Capture the cell that displays the provided text and extract its (x, y) central coordinate. 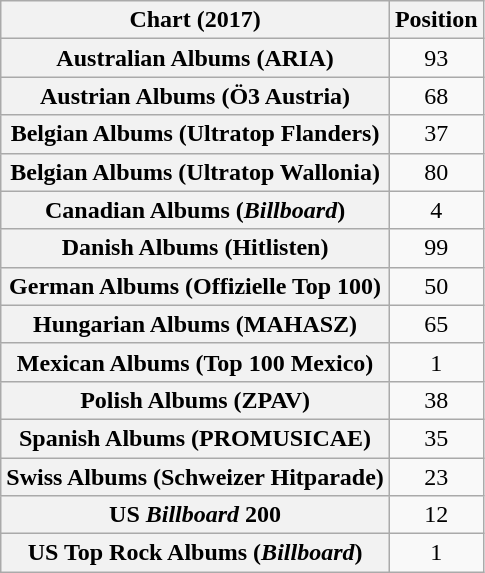
Polish Albums (ZPAV) (196, 400)
38 (436, 400)
12 (436, 515)
US Billboard 200 (196, 515)
Danish Albums (Hitlisten) (196, 248)
Spanish Albums (PROMUSICAE) (196, 438)
Australian Albums (ARIA) (196, 58)
US Top Rock Albums (Billboard) (196, 553)
50 (436, 286)
37 (436, 134)
99 (436, 248)
35 (436, 438)
80 (436, 172)
German Albums (Offizielle Top 100) (196, 286)
Chart (2017) (196, 20)
Mexican Albums (Top 100 Mexico) (196, 362)
Belgian Albums (Ultratop Flanders) (196, 134)
23 (436, 477)
Swiss Albums (Schweizer Hitparade) (196, 477)
Hungarian Albums (MAHASZ) (196, 324)
Position (436, 20)
68 (436, 96)
Belgian Albums (Ultratop Wallonia) (196, 172)
4 (436, 210)
Canadian Albums (Billboard) (196, 210)
Austrian Albums (Ö3 Austria) (196, 96)
65 (436, 324)
93 (436, 58)
